From the cell containing the given text, extract its center point as [x, y] coordinate. 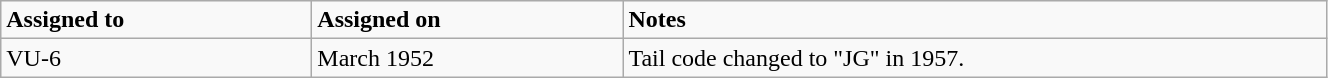
March 1952 [468, 58]
Tail code changed to "JG" in 1957. [975, 58]
Assigned on [468, 20]
VU-6 [156, 58]
Notes [975, 20]
Assigned to [156, 20]
